Determine the [X, Y] coordinate at the center of the cell enclosing the given text.  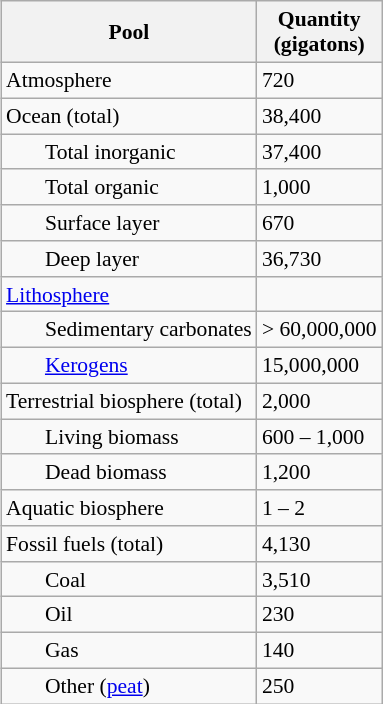
230 [320, 615]
3,510 [320, 579]
36,730 [320, 259]
Living biomass [129, 437]
Sedimentary carbonates [129, 330]
1,000 [320, 187]
Pool [129, 32]
Lithosphere [129, 294]
15,000,000 [320, 365]
Coal [129, 579]
Quantity(gigatons) [320, 32]
Atmosphere [129, 80]
38,400 [320, 116]
Deep layer [129, 259]
Other (peat) [129, 686]
4,130 [320, 544]
1,200 [320, 472]
2,000 [320, 401]
Kerogens [129, 365]
Dead biomass [129, 472]
Ocean (total) [129, 116]
37,400 [320, 152]
1 – 2 [320, 508]
720 [320, 80]
> 60,000,000 [320, 330]
Total organic [129, 187]
Total inorganic [129, 152]
Aquatic biosphere [129, 508]
Gas [129, 650]
600 – 1,000 [320, 437]
250 [320, 686]
Fossil fuels (total) [129, 544]
Oil [129, 615]
670 [320, 223]
Surface layer [129, 223]
140 [320, 650]
Terrestrial biosphere (total) [129, 401]
